From the cell containing the given text, extract its center point as [X, Y] coordinate. 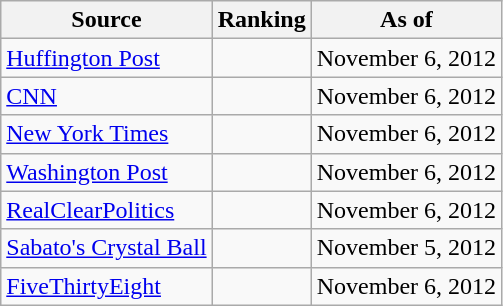
Source [106, 20]
CNN [106, 96]
Sabato's Crystal Ball [106, 248]
Huffington Post [106, 58]
RealClearPolitics [106, 210]
FiveThirtyEight [106, 286]
November 5, 2012 [406, 248]
Ranking [262, 20]
As of [406, 20]
Washington Post [106, 172]
New York Times [106, 134]
